Find where the given text appears and provide that cell's center as (x, y) coordinate. 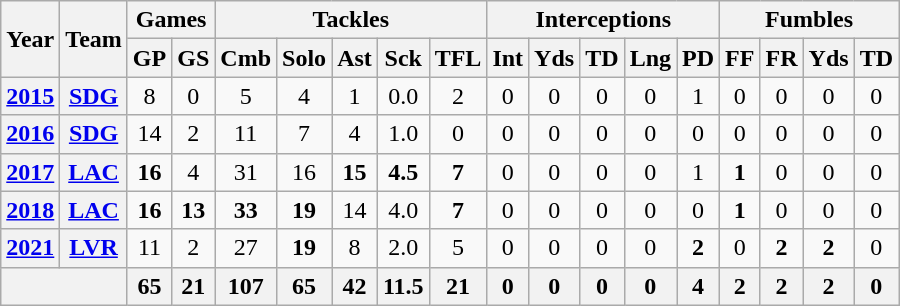
33 (246, 210)
42 (355, 286)
FR (782, 58)
Fumbles (810, 20)
Lng (650, 58)
2016 (30, 134)
2018 (30, 210)
TFL (458, 58)
2.0 (403, 248)
Ast (355, 58)
Sck (403, 58)
GS (194, 58)
4.5 (403, 172)
Year (30, 39)
Solo (304, 58)
2015 (30, 96)
Team (94, 39)
11.5 (403, 286)
31 (246, 172)
Int (508, 58)
Tackles (351, 20)
0.0 (403, 96)
LVR (94, 248)
1.0 (403, 134)
27 (246, 248)
2017 (30, 172)
Interceptions (604, 20)
13 (194, 210)
Games (170, 20)
2021 (30, 248)
4.0 (403, 210)
15 (355, 172)
107 (246, 286)
FF (740, 58)
Cmb (246, 58)
GP (149, 58)
PD (698, 58)
